Return the [X, Y] coordinate for the center point of the cell that contains the specified text.  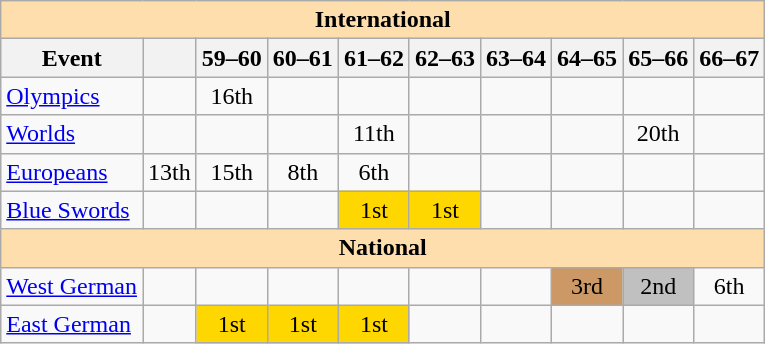
63–64 [516, 58]
West German [72, 286]
National [383, 248]
Blue Swords [72, 210]
13th [169, 172]
Europeans [72, 172]
International [383, 20]
61–62 [374, 58]
16th [232, 96]
65–66 [658, 58]
2nd [658, 286]
Olympics [72, 96]
8th [302, 172]
Event [72, 58]
60–61 [302, 58]
59–60 [232, 58]
East German [72, 324]
15th [232, 172]
64–65 [588, 58]
20th [658, 134]
11th [374, 134]
62–63 [444, 58]
3rd [588, 286]
Worlds [72, 134]
66–67 [730, 58]
